Return (X, Y) of the center of cell containing provided text 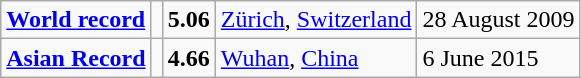
Zürich, Switzerland (316, 20)
Asian Record (76, 58)
World record (76, 20)
6 June 2015 (498, 58)
5.06 (188, 20)
Wuhan, China (316, 58)
4.66 (188, 58)
28 August 2009 (498, 20)
